For the text-containing cell, return its midpoint in (x, y) coordinate format. 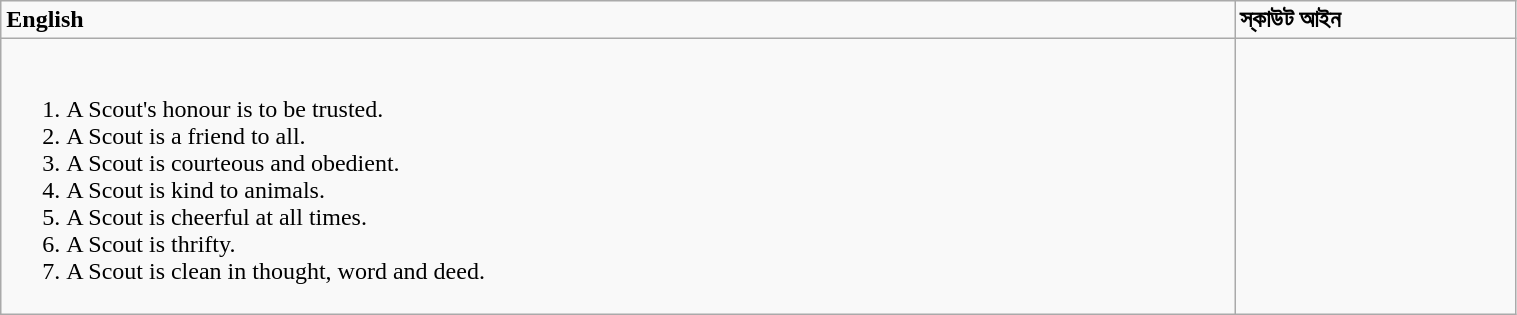
স্কাউট আইন (1376, 20)
English (618, 20)
